Output the (X, Y) coordinate of the center of the cell containing the given text.  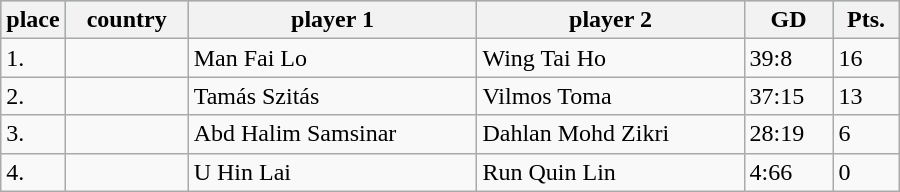
Wing Tai Ho (610, 58)
Abd Halim Samsinar (332, 134)
4:66 (788, 172)
6 (866, 134)
1. (33, 58)
4. (33, 172)
country (126, 20)
Vilmos Toma (610, 96)
Pts. (866, 20)
0 (866, 172)
16 (866, 58)
13 (866, 96)
37:15 (788, 96)
player 2 (610, 20)
place (33, 20)
28:19 (788, 134)
2. (33, 96)
3. (33, 134)
Dahlan Mohd Zikri (610, 134)
U Hin Lai (332, 172)
GD (788, 20)
player 1 (332, 20)
Man Fai Lo (332, 58)
39:8 (788, 58)
Tamás Szitás (332, 96)
Run Quin Lin (610, 172)
